For the text-containing cell, return its midpoint in (X, Y) coordinate format. 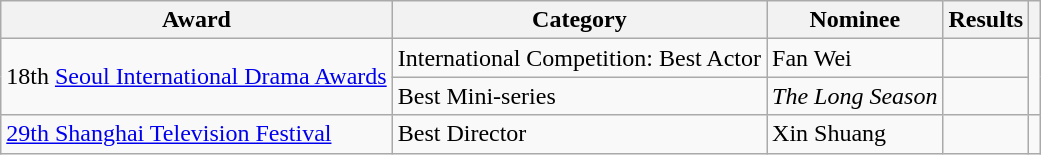
The Long Season (855, 96)
Nominee (855, 20)
Best Director (579, 134)
Fan Wei (855, 58)
Xin Shuang (855, 134)
Category (579, 20)
18th Seoul International Drama Awards (196, 77)
Results (986, 20)
29th Shanghai Television Festival (196, 134)
Award (196, 20)
International Competition: Best Actor (579, 58)
Best Mini-series (579, 96)
